Identify which cell holds the provided text, then report its [X, Y] central coordinate. 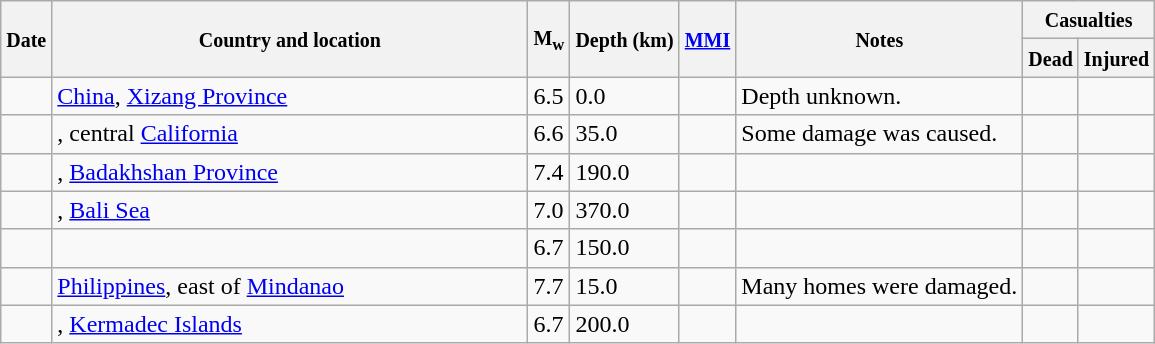
35.0 [624, 134]
370.0 [624, 210]
, central California [290, 134]
150.0 [624, 248]
Some damage was caused. [880, 134]
Notes [880, 39]
Philippines, east of Mindanao [290, 286]
6.6 [549, 134]
Injured [1116, 58]
China, Xizang Province [290, 96]
190.0 [624, 172]
Dead [1051, 58]
Mw [549, 39]
Depth (km) [624, 39]
Country and location [290, 39]
Casualties [1089, 20]
, Bali Sea [290, 210]
15.0 [624, 286]
Depth unknown. [880, 96]
Date [26, 39]
7.7 [549, 286]
0.0 [624, 96]
7.4 [549, 172]
MMI [708, 39]
Many homes were damaged. [880, 286]
, Badakhshan Province [290, 172]
7.0 [549, 210]
200.0 [624, 324]
6.5 [549, 96]
, Kermadec Islands [290, 324]
